Detect which cell encompasses the target text, then output its [X, Y] center coordinate. 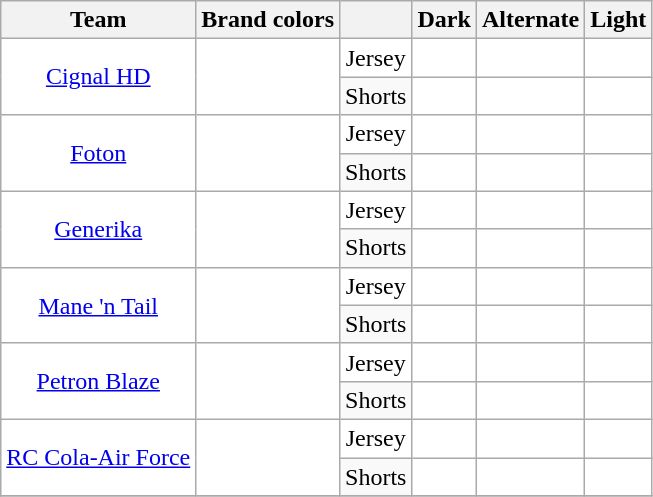
Generika [98, 229]
Dark [444, 20]
RC Cola-Air Force [98, 457]
Foton [98, 153]
Cignal HD [98, 77]
Petron Blaze [98, 381]
Alternate [530, 20]
Light [618, 20]
Mane 'n Tail [98, 305]
Brand colors [268, 20]
Team [98, 20]
